Scan for the cell matching the given text and deliver its [x, y] coordinate at center. 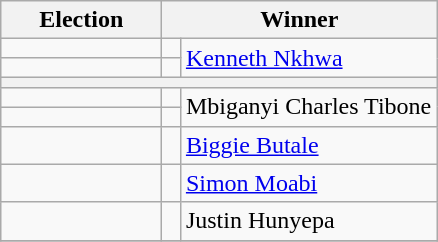
Biggie Butale [308, 145]
Mbiganyi Charles Tibone [308, 107]
Winner [300, 20]
Simon Moabi [308, 183]
Election [82, 20]
Justin Hunyepa [308, 221]
Kenneth Nkhwa [308, 58]
